Return [x, y] of the center of cell containing provided text 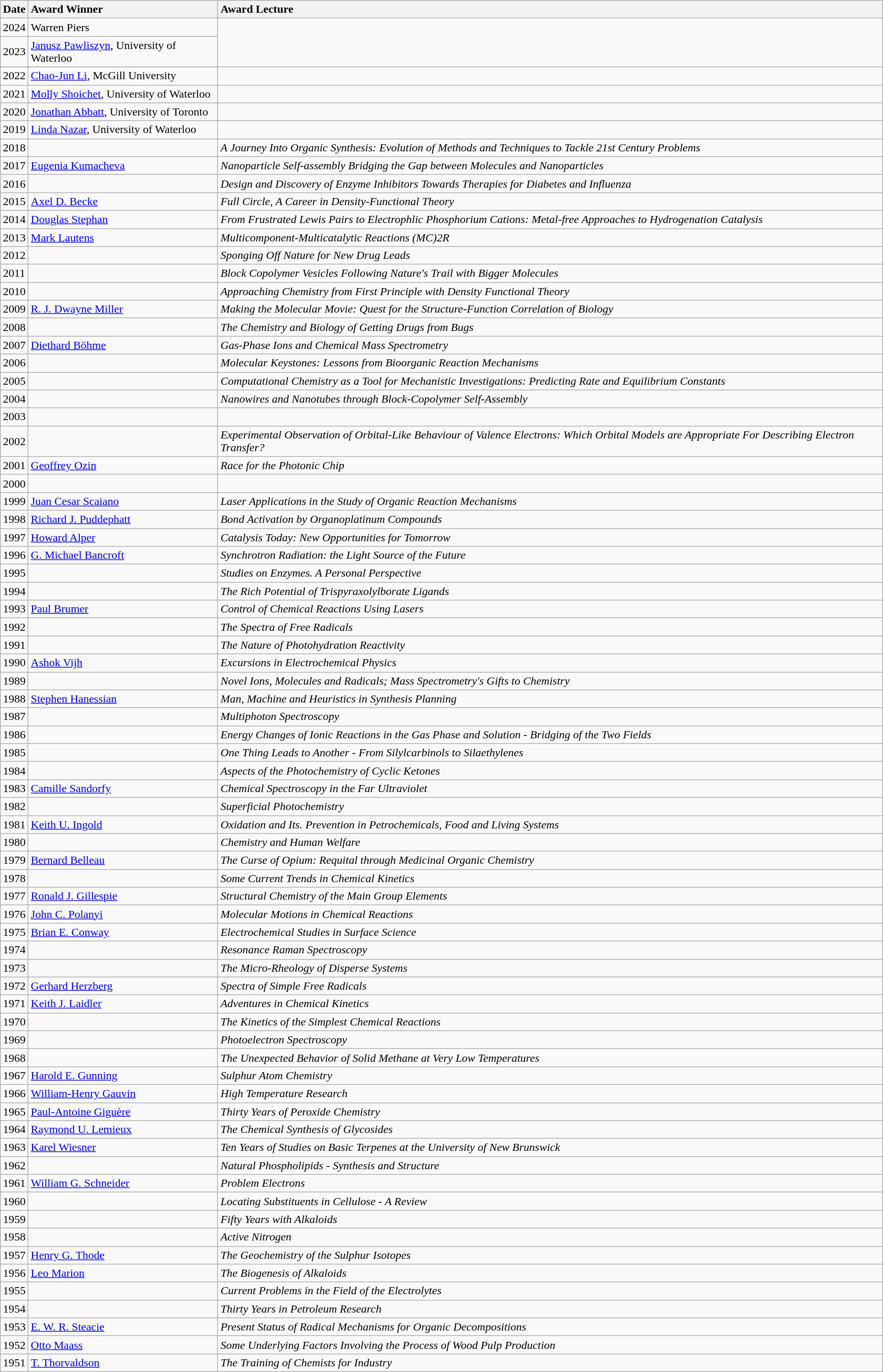
Warren Piers [123, 27]
Keith J. Laidler [123, 1004]
1994 [14, 591]
Stephen Hanessian [123, 699]
1981 [14, 825]
1955 [14, 1291]
R. J. Dwayne Miller [123, 309]
1990 [14, 663]
1995 [14, 573]
2006 [14, 363]
2008 [14, 327]
Some Underlying Factors Involving the Process of Wood Pulp Production [550, 1345]
A Journey Into Organic Synthesis: Evolution of Methods and Techniques to Tackle 21st Century Problems [550, 148]
Laser Applications in the Study of Organic Reaction Mechanisms [550, 501]
Date [14, 9]
1992 [14, 627]
Race for the Photonic Chip [550, 465]
Paul-Antoine Giguère [123, 1111]
The Kinetics of the Simplest Chemical Reactions [550, 1022]
Janusz Pawliszyn, University of Waterloo [123, 52]
Sponging Off Nature for New Drug Leads [550, 256]
Juan Cesar Scaiano [123, 501]
Energy Changes of Ionic Reactions in the Gas Phase and Solution - Bridging of the Two Fields [550, 735]
1960 [14, 1201]
Camille Sandorfy [123, 788]
Computational Chemistry as a Tool for Mechanistic Investigations: Predicting Rate and Equilibrium Constants [550, 381]
1993 [14, 609]
1951 [14, 1363]
G. Michael Bancroft [123, 555]
2020 [14, 112]
Spectra of Simple Free Radicals [550, 986]
2017 [14, 165]
Leo Marion [123, 1273]
1966 [14, 1093]
Howard Alper [123, 537]
The Geochemistry of the Sulphur Isotopes [550, 1255]
Douglas Stephan [123, 219]
1974 [14, 950]
Bernard Belleau [123, 860]
1973 [14, 968]
Chao-Jun Li, McGill University [123, 76]
2005 [14, 381]
Raymond U. Lemieux [123, 1130]
Block Copolymer Vesicles Following Nature's Trail with Bigger Molecules [550, 273]
2001 [14, 465]
1985 [14, 752]
The Unexpected Behavior of Solid Methane at Very Low Temperatures [550, 1058]
2019 [14, 130]
Gas-Phase Ions and Chemical Mass Spectrometry [550, 345]
High Temperature Research [550, 1093]
The Nature of Photohydration Reactivity [550, 645]
1957 [14, 1255]
1975 [14, 932]
1980 [14, 843]
Nanowires and Nanotubes through Block-Copolymer Self-Assembly [550, 399]
Fifty Years with Alkaloids [550, 1219]
1987 [14, 717]
2016 [14, 183]
1984 [14, 770]
Keith U. Ingold [123, 825]
Catalysis Today: New Opportunities for Tomorrow [550, 537]
Natural Phospholipids - Synthesis and Structure [550, 1165]
2024 [14, 27]
2014 [14, 219]
William-Henry Gauvin [123, 1093]
1977 [14, 896]
Adventures in Chemical Kinetics [550, 1004]
Control of Chemical Reactions Using Lasers [550, 609]
1964 [14, 1130]
Geoffrey Ozin [123, 465]
Jonathan Abbatt, University of Toronto [123, 112]
From Frustrated Lewis Pairs to Electrophlic Phosphorium Cations: Metal-free Approaches to Hydrogenation Catalysis [550, 219]
One Thing Leads to Another - From Silylcarbinols to Silaethylenes [550, 752]
2013 [14, 237]
Oxidation and Its. Prevention in Petrochemicals, Food and Living Systems [550, 825]
2023 [14, 52]
Approaching Chemistry from First Principle with Density Functional Theory [550, 291]
Sulphur Atom Chemistry [550, 1075]
Full Circle, A Career in Density-Functional Theory [550, 201]
Karel Wiesner [123, 1148]
1965 [14, 1111]
1971 [14, 1004]
2012 [14, 256]
1983 [14, 788]
2000 [14, 483]
1954 [14, 1309]
Studies on Enzymes. A Personal Perspective [550, 573]
E. W. R. Steacie [123, 1327]
1996 [14, 555]
Active Nitrogen [550, 1237]
Molecular Motions in Chemical Reactions [550, 914]
2007 [14, 345]
The Rich Potential of Trispyraxolylborate Ligands [550, 591]
1982 [14, 806]
1979 [14, 860]
Current Problems in the Field of the Electrolytes [550, 1291]
1968 [14, 1058]
Nanoparticle Self-assembly Bridging the Gap between Molecules and Nanoparticles [550, 165]
Thirty Years of Peroxide Chemistry [550, 1111]
1989 [14, 681]
1978 [14, 878]
1998 [14, 519]
Locating Substituents in Cellulose - A Review [550, 1201]
1969 [14, 1040]
Photoelectron Spectroscopy [550, 1040]
Synchrotron Radiation: the Light Source of the Future [550, 555]
1976 [14, 914]
Brian E. Conway [123, 932]
2004 [14, 399]
1958 [14, 1237]
2021 [14, 94]
2003 [14, 417]
Present Status of Radical Mechanisms for Organic Decompositions [550, 1327]
The Chemical Synthesis of Glycosides [550, 1130]
Diethard Böhme [123, 345]
Superficial Photochemistry [550, 806]
The Spectra of Free Radicals [550, 627]
1991 [14, 645]
Molly Shoichet, University of Waterloo [123, 94]
Multicomponent-Multicatalytic Reactions (MC)2R [550, 237]
Richard J. Puddephatt [123, 519]
T. Thorvaldson [123, 1363]
1970 [14, 1022]
2010 [14, 291]
Axel D. Becke [123, 201]
1952 [14, 1345]
Molecular Keystones: Lessons from Bioorganic Reaction Mechanisms [550, 363]
The Training of Chemists for Industry [550, 1363]
1953 [14, 1327]
William G. Schneider [123, 1183]
1962 [14, 1165]
Ten Years of Studies on Basic Terpenes at the University of New Brunswick [550, 1148]
Chemistry and Human Welfare [550, 843]
2002 [14, 441]
The Micro-Rheology of Disperse Systems [550, 968]
Ronald J. Gillespie [123, 896]
Paul Brumer [123, 609]
2022 [14, 76]
2011 [14, 273]
1967 [14, 1075]
1961 [14, 1183]
Mark Lautens [123, 237]
Structural Chemistry of the Main Group Elements [550, 896]
2009 [14, 309]
1963 [14, 1148]
1986 [14, 735]
1956 [14, 1273]
Bond Activation by Organoplatinum Compounds [550, 519]
The Curse of Opium: Requital through Medicinal Organic Chemistry [550, 860]
Design and Discovery of Enzyme Inhibitors Towards Therapies for Diabetes and Influenza [550, 183]
Linda Nazar, University of Waterloo [123, 130]
Otto Maass [123, 1345]
Award Lecture [550, 9]
1999 [14, 501]
The Chemistry and Biology of Getting Drugs from Bugs [550, 327]
Award Winner [123, 9]
Experimental Observation of Orbital-Like Behaviour of Valence Electrons: Which Orbital Models are Appropriate For Describing Electron Transfer? [550, 441]
Excursions in Electrochemical Physics [550, 663]
The Biogenesis of Alkaloids [550, 1273]
Henry G. Thode [123, 1255]
Thirty Years in Petroleum Research [550, 1309]
Resonance Raman Spectroscopy [550, 950]
1972 [14, 986]
Electrochemical Studies in Surface Science [550, 932]
2015 [14, 201]
Harold E. Gunning [123, 1075]
1997 [14, 537]
Multiphoton Spectroscopy [550, 717]
John C. Polanyi [123, 914]
Making the Molecular Movie: Quest for the Structure-Function Correlation of Biology [550, 309]
Ashok Vijh [123, 663]
Chemical Spectroscopy in the Far Ultraviolet [550, 788]
Man, Machine and Heuristics in Synthesis Planning [550, 699]
2018 [14, 148]
1988 [14, 699]
1959 [14, 1219]
Some Current Trends in Chemical Kinetics [550, 878]
Gerhard Herzberg [123, 986]
Eugenia Kumacheva [123, 165]
Aspects of the Photochemistry of Cyclic Ketones [550, 770]
Novel Ions, Molecules and Radicals; Mass Spectrometry's Gifts to Chemistry [550, 681]
Problem Electrons [550, 1183]
